Pinpoint the cell where the given text exists, returning its [X, Y] midpoint coordinate. 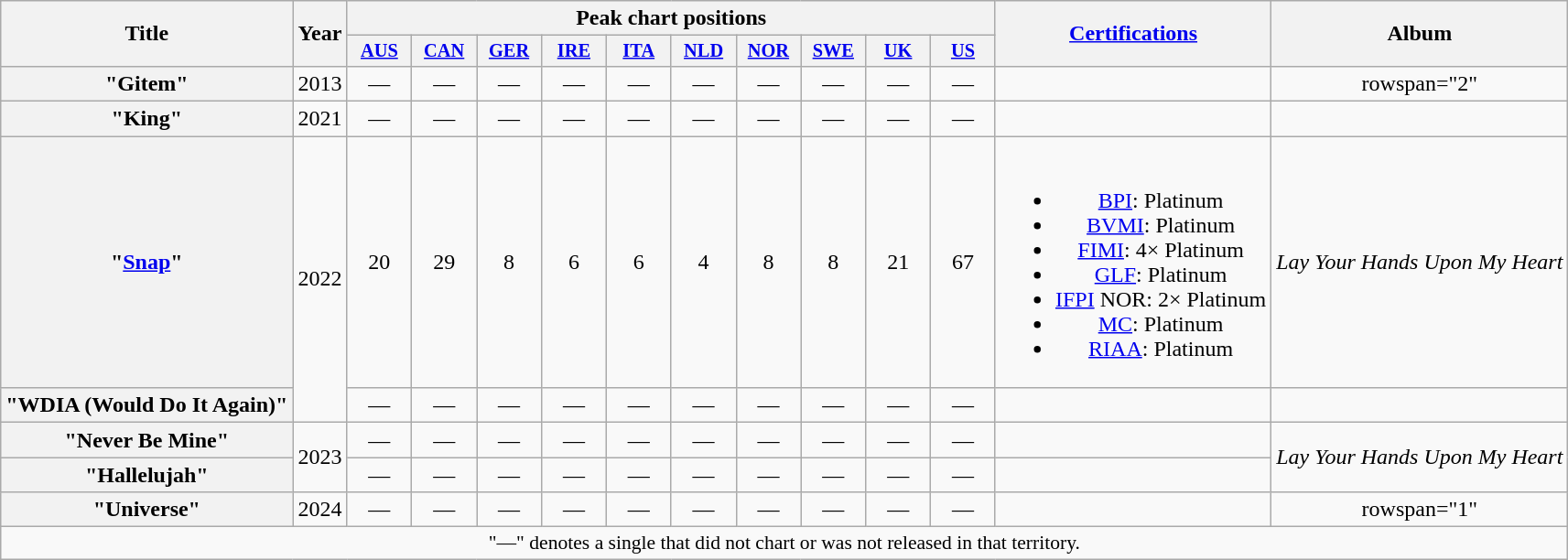
GER [509, 51]
Title [146, 34]
20 [379, 262]
"King" [146, 119]
4 [703, 262]
2013 [320, 83]
"Universe" [146, 510]
AUS [379, 51]
"Snap" [146, 262]
rowspan="2" [1420, 83]
29 [445, 262]
2021 [320, 119]
rowspan="1" [1420, 510]
2022 [320, 280]
CAN [445, 51]
ITA [639, 51]
2023 [320, 458]
67 [963, 262]
21 [899, 262]
US [963, 51]
Peak chart positions [672, 18]
SWE [833, 51]
Album [1420, 34]
Year [320, 34]
"Never Be Mine" [146, 440]
NOR [769, 51]
UK [899, 51]
Certifications [1133, 34]
"Hallelujah" [146, 475]
"—" denotes a single that did not chart or was not released in that territory. [784, 544]
IRE [573, 51]
2024 [320, 510]
"Gitem" [146, 83]
BPI: PlatinumBVMI: PlatinumFIMI: 4× PlatinumGLF: PlatinumIFPI NOR: 2× PlatinumMC: PlatinumRIAA: Platinum [1133, 262]
"WDIA (Would Do It Again)" [146, 405]
NLD [703, 51]
